Pinpoint the cell where the given text exists, returning its (x, y) midpoint coordinate. 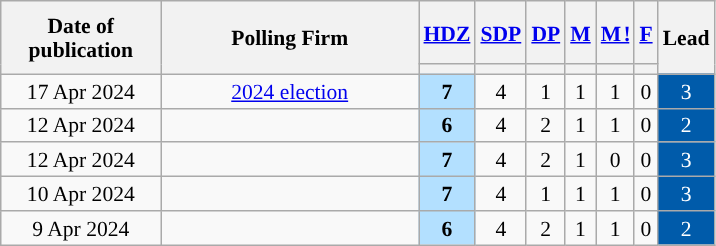
F (646, 32)
DP (546, 32)
Lead (686, 38)
M (580, 32)
SDP (500, 32)
10 Apr 2024 (81, 194)
2024 election (290, 91)
Date of publication (81, 38)
HDZ (446, 32)
Polling Firm (290, 38)
17 Apr 2024 (81, 91)
9 Apr 2024 (81, 228)
M ! (616, 32)
